Pinpoint the cell where the given text exists, returning its (x, y) midpoint coordinate. 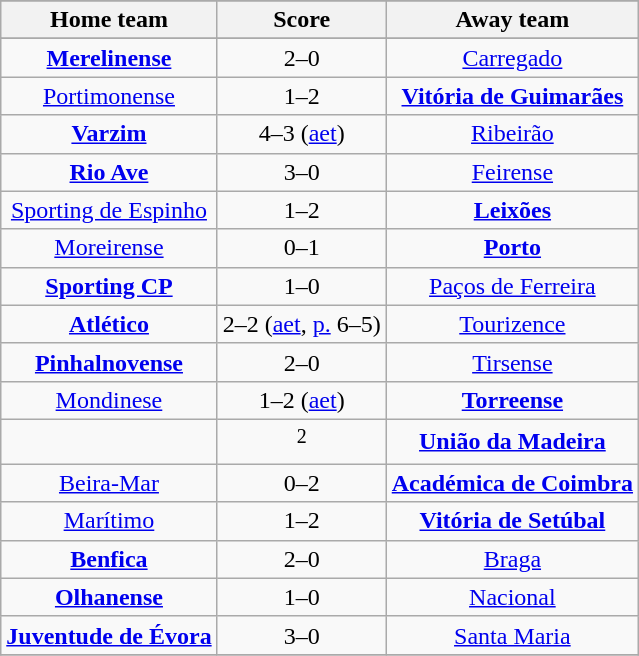
Mondinese (109, 400)
Marítimo (109, 521)
Portimonense (109, 96)
Varzim (109, 134)
Score (302, 20)
Vitória de Guimarães (512, 96)
Pinhalnovense (109, 362)
União da Madeira (512, 442)
Rio Ave (109, 172)
Home team (109, 20)
Away team (512, 20)
0–1 (302, 248)
Atlético (109, 324)
Tirsense (512, 362)
Ribeirão (512, 134)
2 (302, 442)
4–3 (aet) (302, 134)
Tourizence (512, 324)
Benfica (109, 559)
Sporting CP (109, 286)
Nacional (512, 597)
Torreense (512, 400)
Académica de Coimbra (512, 483)
Porto (512, 248)
1–2 (aet) (302, 400)
Moreirense (109, 248)
Feirense (512, 172)
Braga (512, 559)
Juventude de Évora (109, 635)
Paços de Ferreira (512, 286)
Sporting de Espinho (109, 210)
Santa Maria (512, 635)
Merelinense (109, 58)
0–2 (302, 483)
Carregado (512, 58)
Olhanense (109, 597)
Beira-Mar (109, 483)
Leixões (512, 210)
2–2 (aet, p. 6–5) (302, 324)
Vitória de Setúbal (512, 521)
